For the text-containing cell, return its midpoint in [x, y] coordinate format. 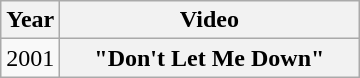
Video [210, 20]
"Don't Let Me Down" [210, 58]
Year [30, 20]
2001 [30, 58]
